Return [X, Y] of the center of cell containing provided text 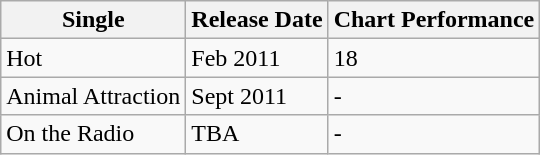
On the Radio [94, 134]
Hot [94, 58]
18 [434, 58]
Chart Performance [434, 20]
TBA [257, 134]
Feb 2011 [257, 58]
Sept 2011 [257, 96]
Single [94, 20]
Release Date [257, 20]
Animal Attraction [94, 96]
